Extract the (X, Y) coordinate from the center of the cell holding the provided text.  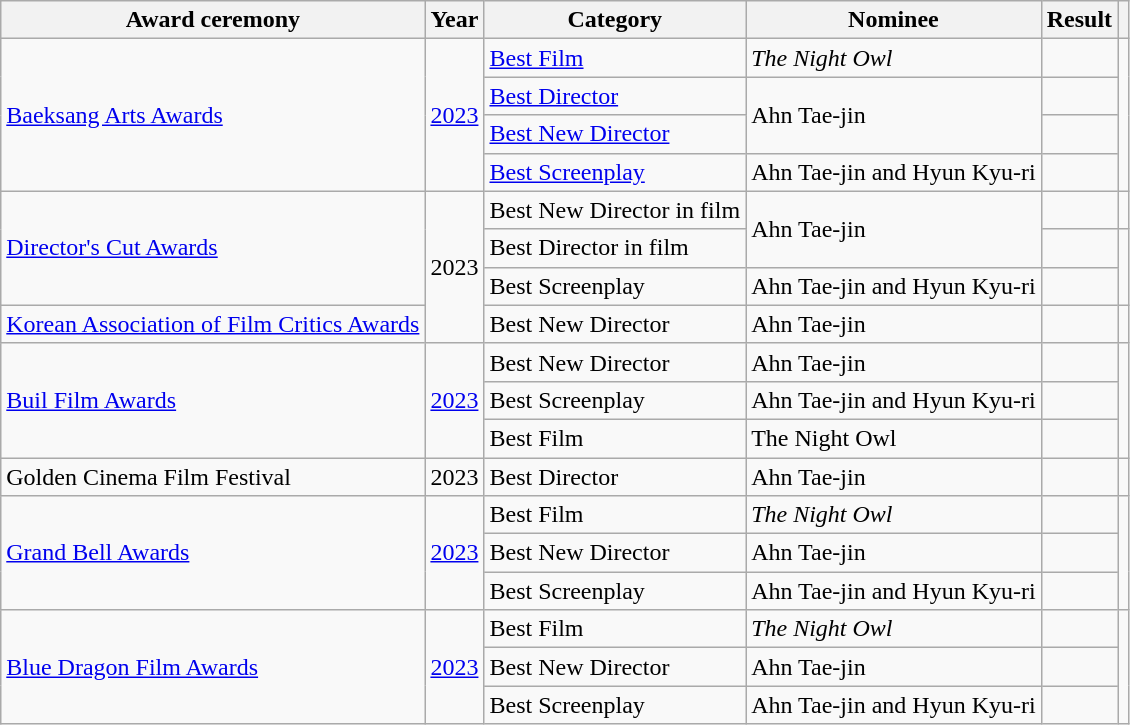
Nominee (894, 20)
Award ceremony (213, 20)
Baeksang Arts Awards (213, 115)
Year (454, 20)
Best Director in film (615, 248)
Best New Director in film (615, 210)
Buil Film Awards (213, 400)
Blue Dragon Film Awards (213, 667)
Result (1079, 20)
Director's Cut Awards (213, 248)
Grand Bell Awards (213, 553)
Category (615, 20)
Korean Association of Film Critics Awards (213, 324)
Golden Cinema Film Festival (213, 477)
